For the text-containing cell, return its midpoint in [X, Y] coordinate format. 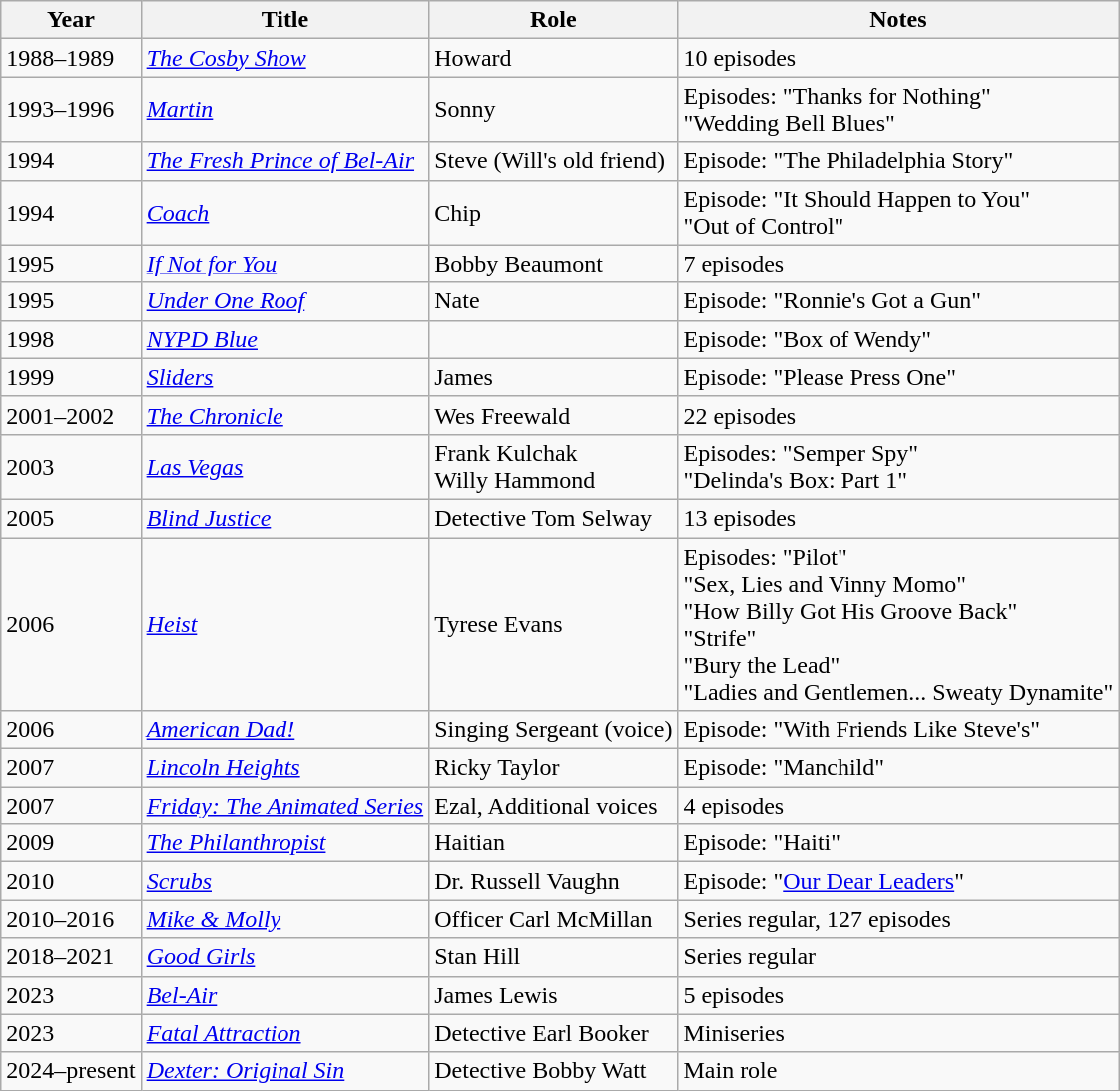
1988–1989 [71, 58]
Mike & Molly [285, 919]
Sonny [553, 110]
Sliders [285, 377]
5 episodes [898, 995]
2010 [71, 881]
Episodes: "Semper Spy""Delinda's Box: Part 1" [898, 467]
Tyrese Evans [553, 623]
Steve (Will's old friend) [553, 161]
Series regular [898, 957]
Under One Roof [285, 301]
Ezal, Additional voices [553, 806]
2024–present [71, 1071]
2010–2016 [71, 919]
13 episodes [898, 518]
James Lewis [553, 995]
Episodes: "Pilot""Sex, Lies and Vinny Momo""How Billy Got His Groove Back""Strife""Bury the Lead""Ladies and Gentlemen... Sweaty Dynamite" [898, 623]
Stan Hill [553, 957]
Ricky Taylor [553, 768]
1993–1996 [71, 110]
Detective Bobby Watt [553, 1071]
Episode: "It Should Happen to You""Out of Control" [898, 212]
American Dad! [285, 730]
2003 [71, 467]
Bobby Beaumont [553, 264]
Frank KulchakWilly Hammond [553, 467]
Episode: "Ronnie's Got a Gun" [898, 301]
Lincoln Heights [285, 768]
Fatal Attraction [285, 1033]
1998 [71, 339]
Episode: "Our Dear Leaders" [898, 881]
Series regular, 127 episodes [898, 919]
Blind Justice [285, 518]
22 episodes [898, 415]
Singing Sergeant (voice) [553, 730]
The Fresh Prince of Bel-Air [285, 161]
Main role [898, 1071]
Coach [285, 212]
Nate [553, 301]
James [553, 377]
Las Vegas [285, 467]
Good Girls [285, 957]
Miniseries [898, 1033]
Notes [898, 20]
Episode: "Manchild" [898, 768]
Episode: "Please Press One" [898, 377]
Detective Earl Booker [553, 1033]
Dr. Russell Vaughn [553, 881]
Officer Carl McMillan [553, 919]
2005 [71, 518]
Bel-Air [285, 995]
2009 [71, 843]
2001–2002 [71, 415]
10 episodes [898, 58]
Episode: "Haiti" [898, 843]
Howard [553, 58]
7 episodes [898, 264]
Episodes: "Thanks for Nothing""Wedding Bell Blues" [898, 110]
Wes Freewald [553, 415]
The Chronicle [285, 415]
NYPD Blue [285, 339]
Scrubs [285, 881]
1999 [71, 377]
2018–2021 [71, 957]
Episode: "With Friends Like Steve's" [898, 730]
Heist [285, 623]
The Philanthropist [285, 843]
Episode: "The Philadelphia Story" [898, 161]
Episode: "Box of Wendy" [898, 339]
Friday: The Animated Series [285, 806]
Martin [285, 110]
Role [553, 20]
Title [285, 20]
Haitian [553, 843]
Year [71, 20]
Chip [553, 212]
4 episodes [898, 806]
Dexter: Original Sin [285, 1071]
If Not for You [285, 264]
The Cosby Show [285, 58]
Detective Tom Selway [553, 518]
